Determine the (X, Y) coordinate at the center of the cell enclosing the given text.  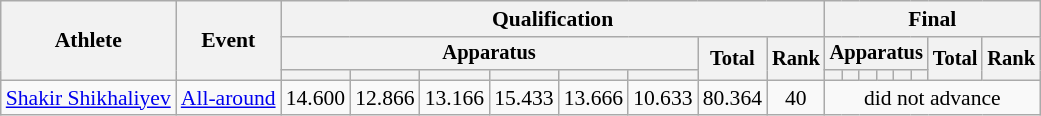
12.866 (384, 98)
80.364 (732, 98)
10.633 (662, 98)
Final (932, 19)
Shakir Shikhaliyev (88, 98)
14.600 (316, 98)
13.666 (594, 98)
15.433 (524, 98)
13.166 (454, 98)
Event (228, 40)
Athlete (88, 40)
40 (796, 98)
All-around (228, 98)
Qualification (553, 19)
did not advance (932, 98)
